Find where the given text appears and provide that cell's center as (x, y) coordinate. 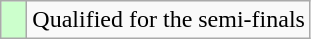
Qualified for the semi-finals (169, 20)
